For the text-containing cell, return its midpoint in [X, Y] coordinate format. 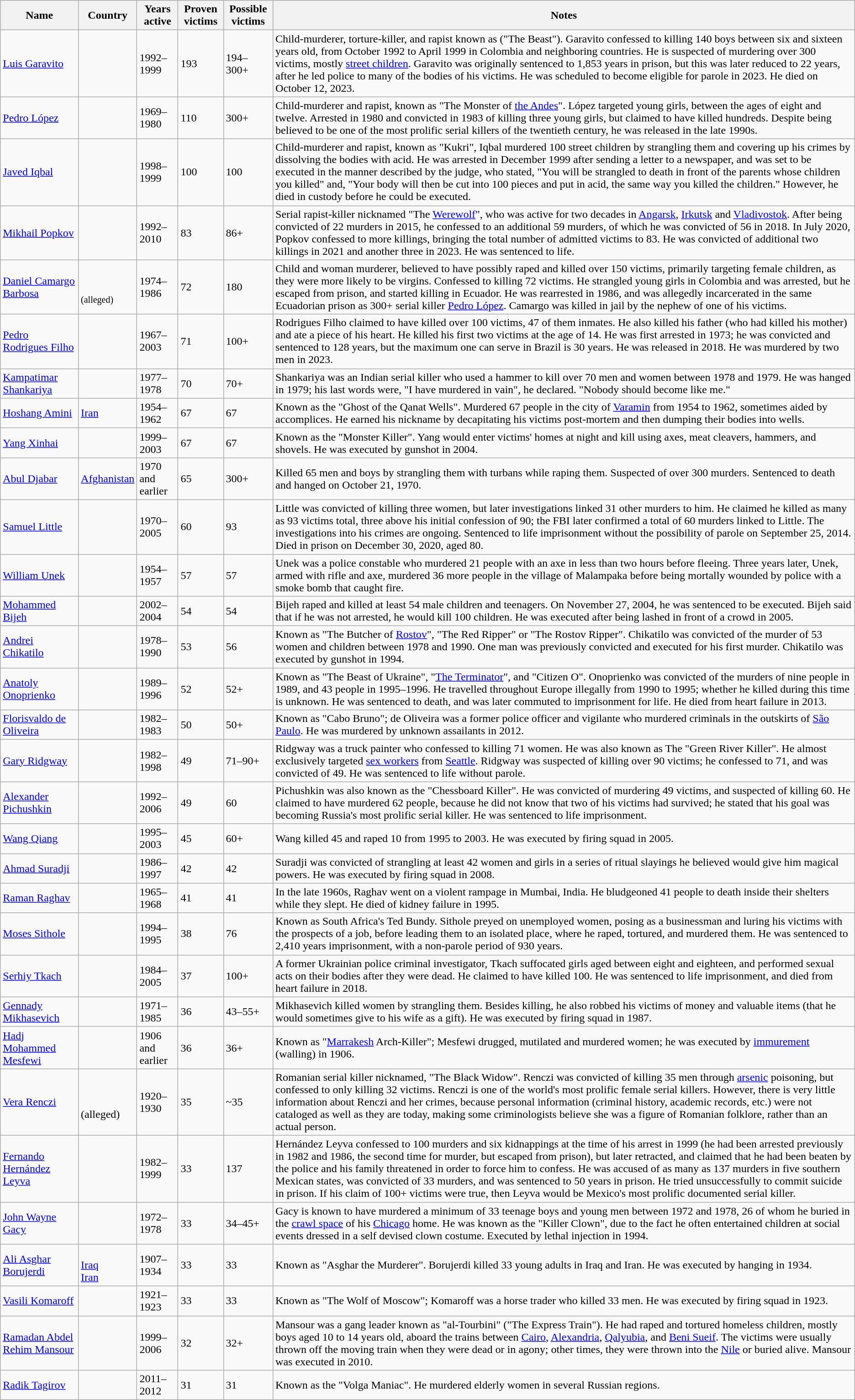
32+ [248, 1343]
1982–1983 [158, 725]
Iran [108, 413]
1977–1978 [158, 384]
1967–2003 [158, 342]
1972–1978 [158, 1223]
1999–2006 [158, 1343]
Possible victims [248, 16]
1954–1957 [158, 575]
60+ [248, 838]
93 [248, 527]
William Unek [39, 575]
193 [201, 63]
1920–1930 [158, 1102]
1921–1923 [158, 1301]
1969–1980 [158, 118]
72 [201, 287]
1995–2003 [158, 838]
34–45+ [248, 1223]
Luis Garavito [39, 63]
Javed Iqbal [39, 172]
86+ [248, 233]
1907–1934 [158, 1265]
Florisvaldo de Oliveira [39, 725]
Daniel Camargo Barbosa [39, 287]
Afghanistan [108, 479]
1965–1968 [158, 898]
36+ [248, 1047]
Hoshang Amini [39, 413]
1986–1997 [158, 868]
76 [248, 934]
Abul Djabar [39, 479]
Kampatimar Shankariya [39, 384]
38 [201, 934]
Hadj Mohammed Mesfewi [39, 1047]
Wang killed 45 and raped 10 from 1995 to 2003. He was executed by firing squad in 2005. [564, 838]
Mikhail Popkov [39, 233]
1982–1998 [158, 761]
Name [39, 16]
1982–1999 [158, 1168]
Notes [564, 16]
1999–2003 [158, 443]
52+ [248, 689]
1998–1999 [158, 172]
50+ [248, 725]
Known as "Asghar the Murderer". Borujerdi killed 33 young adults in Iraq and Iran. He was executed by hanging in 1934. [564, 1265]
1906 and earlier [158, 1047]
1989–1996 [158, 689]
52 [201, 689]
56 [248, 647]
180 [248, 287]
1970–2005 [158, 527]
Country [108, 16]
32 [201, 1343]
1954–1962 [158, 413]
35 [201, 1102]
Pedro Rodrigues Filho [39, 342]
John Wayne Gacy [39, 1223]
1992–2010 [158, 233]
Mohammed Bijeh [39, 611]
Anatoly Onoprienko [39, 689]
Samuel Little [39, 527]
Known as "Marrakesh Arch-Killer"; Mesfewi drugged, mutilated and murdered women; he was executed by immurement (walling) in 1906. [564, 1047]
1971–1985 [158, 1012]
1978–1990 [158, 647]
70+ [248, 384]
Alexander Pichushkin [39, 803]
Gennady Mikhasevich [39, 1012]
Yang Xinhai [39, 443]
45 [201, 838]
70 [201, 384]
Proven victims [201, 16]
1974–1986 [158, 287]
Ahmad Suradji [39, 868]
Wang Qiang [39, 838]
Fernando Hernández Leyva [39, 1168]
43–55+ [248, 1012]
1970 and earlier [158, 479]
Moses Sithole [39, 934]
Vasili Komaroff [39, 1301]
Known as "The Wolf of Moscow"; Komaroff was a horse trader who killed 33 men. He was executed by firing squad in 1923. [564, 1301]
194–300+ [248, 63]
Known as the "Volga Maniac". He murdered elderly women in several Russian regions. [564, 1385]
Pedro López [39, 118]
71–90+ [248, 761]
37 [201, 976]
1992–2006 [158, 803]
Ramadan Abdel Rehim Mansour [39, 1343]
Serhiy Tkach [39, 976]
71 [201, 342]
1992–1999 [158, 63]
137 [248, 1168]
2002–2004 [158, 611]
110 [201, 118]
65 [201, 479]
2011–2012 [158, 1385]
Gary Ridgway [39, 761]
Years active [158, 16]
50 [201, 725]
Ali Asghar Borujerdi [39, 1265]
83 [201, 233]
1984–2005 [158, 976]
Andrei Chikatilo [39, 647]
Radik Tagirov [39, 1385]
1994–1995 [158, 934]
Raman Raghav [39, 898]
Vera Renczi [39, 1102]
53 [201, 647]
Iraq Iran [108, 1265]
~35 [248, 1102]
